Pinpoint the cell where the given text exists, returning its (x, y) midpoint coordinate. 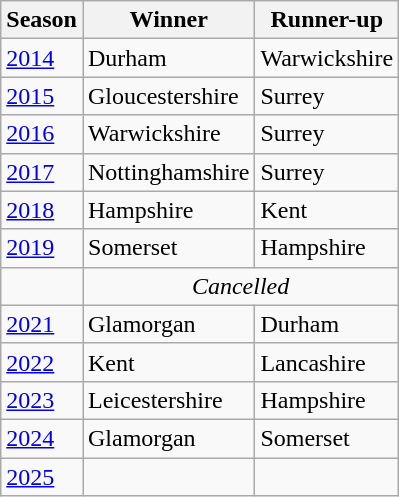
2015 (42, 96)
Season (42, 20)
Cancelled (240, 286)
Lancashire (327, 362)
Leicestershire (168, 400)
2024 (42, 438)
Gloucestershire (168, 96)
2019 (42, 248)
2023 (42, 400)
Winner (168, 20)
2022 (42, 362)
Nottinghamshire (168, 172)
2016 (42, 134)
2018 (42, 210)
Runner-up (327, 20)
2025 (42, 477)
2017 (42, 172)
2021 (42, 324)
2014 (42, 58)
